Extract the [X, Y] coordinate from the center of the cell holding the provided text.  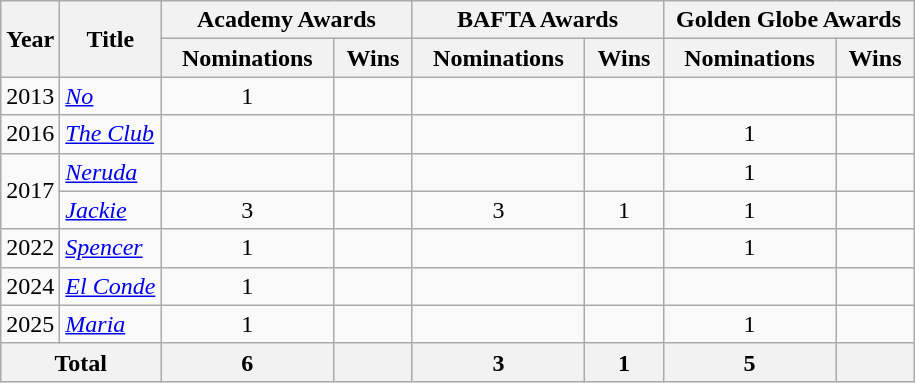
Total [81, 362]
Title [110, 39]
2025 [30, 324]
Academy Awards [286, 20]
2022 [30, 248]
Year [30, 39]
El Conde [110, 286]
Jackie [110, 210]
2013 [30, 96]
2017 [30, 191]
Spencer [110, 248]
Maria [110, 324]
Neruda [110, 172]
5 [750, 362]
6 [248, 362]
No [110, 96]
The Club [110, 134]
Golden Globe Awards [788, 20]
2024 [30, 286]
BAFTA Awards [538, 20]
2016 [30, 134]
